Return [X, Y] of the center of cell containing provided text 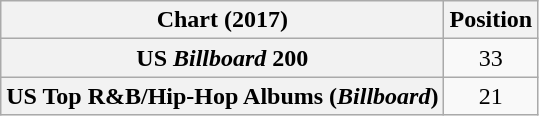
33 [491, 58]
Chart (2017) [222, 20]
US Top R&B/Hip-Hop Albums (Billboard) [222, 96]
US Billboard 200 [222, 58]
21 [491, 96]
Position [491, 20]
